Return [X, Y] of the center of cell containing provided text 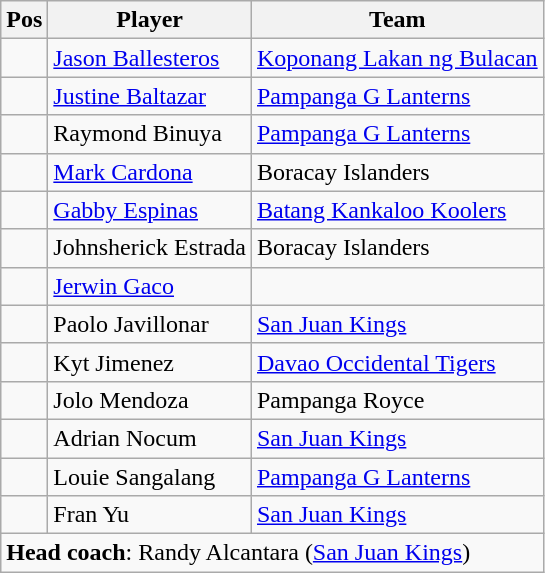
Johnsherick Estrada [150, 248]
Raymond Binuya [150, 134]
Fran Yu [150, 515]
Koponang Lakan ng Bulacan [397, 58]
Justine Baltazar [150, 96]
Head coach: Randy Alcantara (San Juan Kings) [272, 553]
Davao Occidental Tigers [397, 362]
Gabby Espinas [150, 210]
Mark Cardona [150, 172]
Jolo Mendoza [150, 400]
Pampanga Royce [397, 400]
Paolo Javillonar [150, 324]
Jerwin Gaco [150, 286]
Kyt Jimenez [150, 362]
Player [150, 20]
Pos [24, 20]
Jason Ballesteros [150, 58]
Adrian Nocum [150, 438]
Louie Sangalang [150, 477]
Batang Kankaloo Koolers [397, 210]
Team [397, 20]
